Return the [x, y] coordinate for the center point of the cell that contains the specified text.  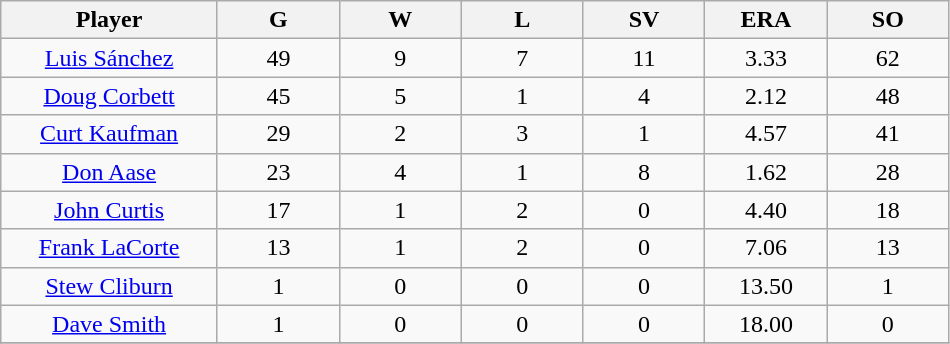
Doug Corbett [110, 96]
62 [888, 58]
18.00 [766, 324]
Stew Cliburn [110, 286]
W [400, 20]
Don Aase [110, 172]
45 [278, 96]
49 [278, 58]
Curt Kaufman [110, 134]
John Curtis [110, 210]
2.12 [766, 96]
9 [400, 58]
G [278, 20]
3.33 [766, 58]
18 [888, 210]
7.06 [766, 248]
1.62 [766, 172]
3 [522, 134]
48 [888, 96]
L [522, 20]
4.40 [766, 210]
41 [888, 134]
5 [400, 96]
8 [644, 172]
ERA [766, 20]
Frank LaCorte [110, 248]
28 [888, 172]
13.50 [766, 286]
Luis Sánchez [110, 58]
17 [278, 210]
SO [888, 20]
7 [522, 58]
4.57 [766, 134]
Dave Smith [110, 324]
29 [278, 134]
11 [644, 58]
SV [644, 20]
23 [278, 172]
Player [110, 20]
